Return [X, Y] of the center of cell containing provided text 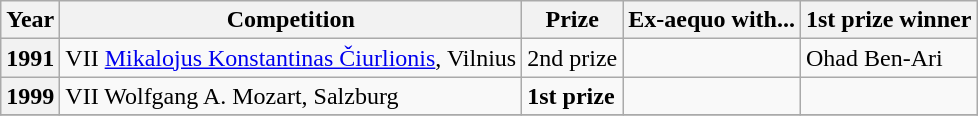
1st prize [572, 96]
2nd prize [572, 58]
1999 [30, 96]
Ohad Ben-Ari [888, 58]
Prize [572, 20]
1991 [30, 58]
Ex-aequo with... [712, 20]
Competition [291, 20]
VII Wolfgang A. Mozart, Salzburg [291, 96]
VII Mikalojus Konstantinas Čiurlionis, Vilnius [291, 58]
Year [30, 20]
1st prize winner [888, 20]
